Extract the [x, y] coordinate from the center of the cell holding the provided text.  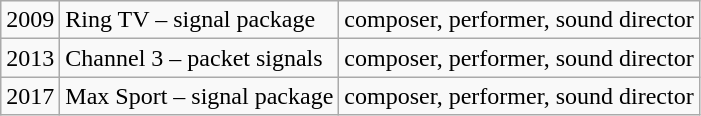
Ring TV – signal package [200, 20]
2013 [30, 58]
2009 [30, 20]
Max Sport – signal package [200, 96]
2017 [30, 96]
Channel 3 – packet signals [200, 58]
